Provide the (X, Y) coordinate of the cell's center where the given text is located.  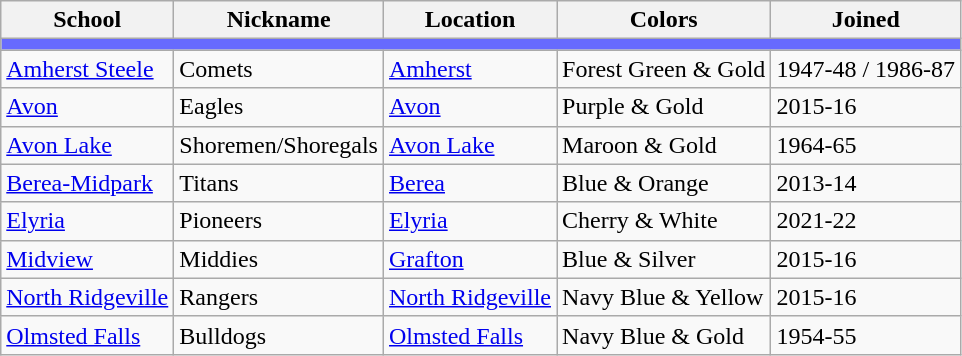
Location (470, 20)
Berea (470, 183)
Blue & Silver (664, 259)
Blue & Orange (664, 183)
Colors (664, 20)
Pioneers (279, 221)
Bulldogs (279, 335)
2021-22 (866, 221)
Amherst Steele (88, 69)
Middies (279, 259)
2013-14 (866, 183)
Nickname (279, 20)
Purple & Gold (664, 107)
Navy Blue & Gold (664, 335)
Shoremen/Shoregals (279, 145)
Midview (88, 259)
Navy Blue & Yellow (664, 297)
Grafton (470, 259)
Berea-Midpark (88, 183)
1954-55 (866, 335)
Cherry & White (664, 221)
School (88, 20)
1947-48 / 1986-87 (866, 69)
Forest Green & Gold (664, 69)
1964-65 (866, 145)
Maroon & Gold (664, 145)
Eagles (279, 107)
Rangers (279, 297)
Joined (866, 20)
Titans (279, 183)
Comets (279, 69)
Amherst (470, 69)
